Capture the cell that displays the provided text and extract its (x, y) central coordinate. 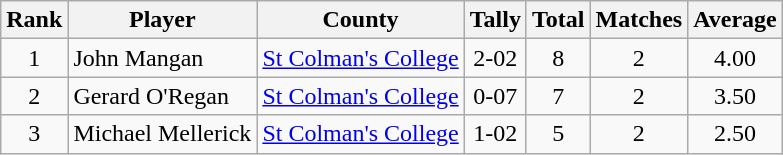
Matches (639, 20)
John Mangan (162, 58)
1-02 (495, 134)
Average (736, 20)
2.50 (736, 134)
3.50 (736, 96)
Total (558, 20)
Gerard O'Regan (162, 96)
1 (34, 58)
Michael Mellerick (162, 134)
Tally (495, 20)
7 (558, 96)
5 (558, 134)
3 (34, 134)
Rank (34, 20)
4.00 (736, 58)
0-07 (495, 96)
8 (558, 58)
Player (162, 20)
County (360, 20)
2-02 (495, 58)
